Determine the [x, y] coordinate at the center of the cell enclosing the given text.  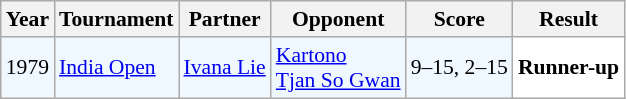
1979 [28, 68]
Tournament [116, 19]
Ivana Lie [225, 68]
Kartono Tjan So Gwan [338, 68]
Opponent [338, 19]
Partner [225, 19]
Runner-up [568, 68]
India Open [116, 68]
9–15, 2–15 [460, 68]
Year [28, 19]
Result [568, 19]
Score [460, 19]
